Return (x, y) of the center of cell containing provided text 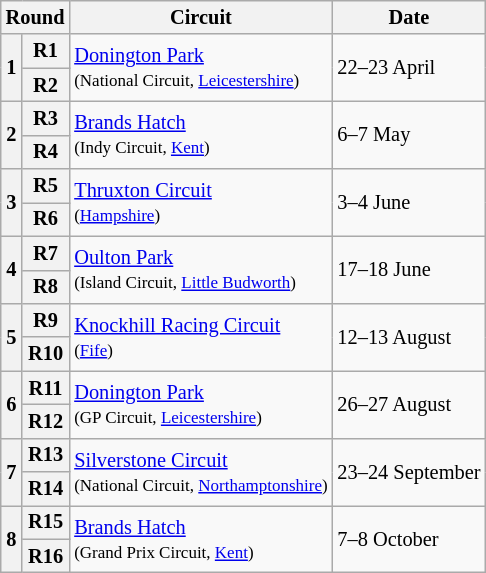
Donington Park(GP Circuit, Leicestershire) (200, 404)
R12 (46, 421)
Circuit (200, 17)
R2 (46, 85)
R1 (46, 51)
17–18 June (408, 270)
R10 (46, 354)
R5 (46, 186)
R3 (46, 118)
Donington Park(National Circuit, Leicestershire) (200, 68)
Date (408, 17)
23–24 September (408, 472)
3 (12, 202)
7–8 October (408, 538)
26–27 August (408, 404)
1 (12, 68)
R14 (46, 489)
R11 (46, 388)
Knockhill Racing Circuit(Fife) (200, 336)
Silverstone Circuit(National Circuit, Northamptonshire) (200, 472)
Thruxton Circuit(Hampshire) (200, 202)
8 (12, 538)
Oulton Park(Island Circuit, Little Budworth) (200, 270)
22–23 April (408, 68)
4 (12, 270)
7 (12, 472)
12–13 August (408, 336)
R15 (46, 522)
Brands Hatch(Indy Circuit, Kent) (200, 134)
Round (36, 17)
R8 (46, 287)
R4 (46, 152)
6–7 May (408, 134)
2 (12, 134)
R9 (46, 320)
5 (12, 336)
6 (12, 404)
3–4 June (408, 202)
R6 (46, 219)
R16 (46, 556)
Brands Hatch(Grand Prix Circuit, Kent) (200, 538)
R7 (46, 253)
R13 (46, 455)
